Scan for the cell matching the given text and deliver its [x, y] coordinate at center. 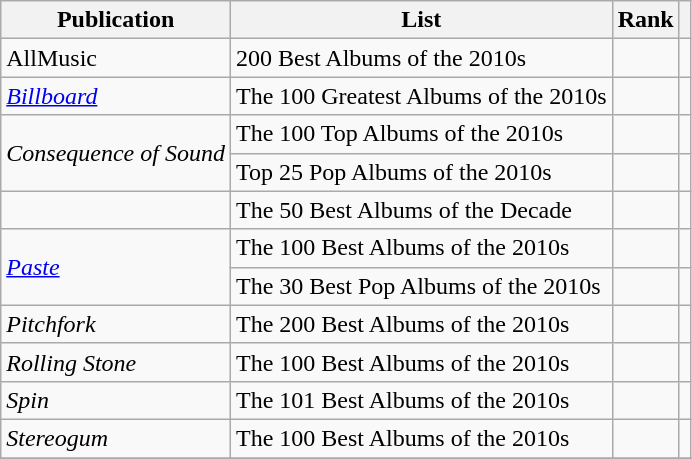
Spin [116, 400]
List [421, 20]
The 101 Best Albums of the 2010s [421, 400]
Top 25 Pop Albums of the 2010s [421, 172]
The 200 Best Albums of the 2010s [421, 324]
Rolling Stone [116, 362]
Pitchfork [116, 324]
Rank [646, 20]
Publication [116, 20]
Consequence of Sound [116, 153]
The 50 Best Albums of the Decade [421, 210]
Billboard [116, 96]
Paste [116, 267]
200 Best Albums of the 2010s [421, 58]
The 30 Best Pop Albums of the 2010s [421, 286]
AllMusic [116, 58]
The 100 Top Albums of the 2010s [421, 134]
Stereogum [116, 438]
The 100 Greatest Albums of the 2010s [421, 96]
